Pinpoint the cell where the given text exists, returning its [X, Y] midpoint coordinate. 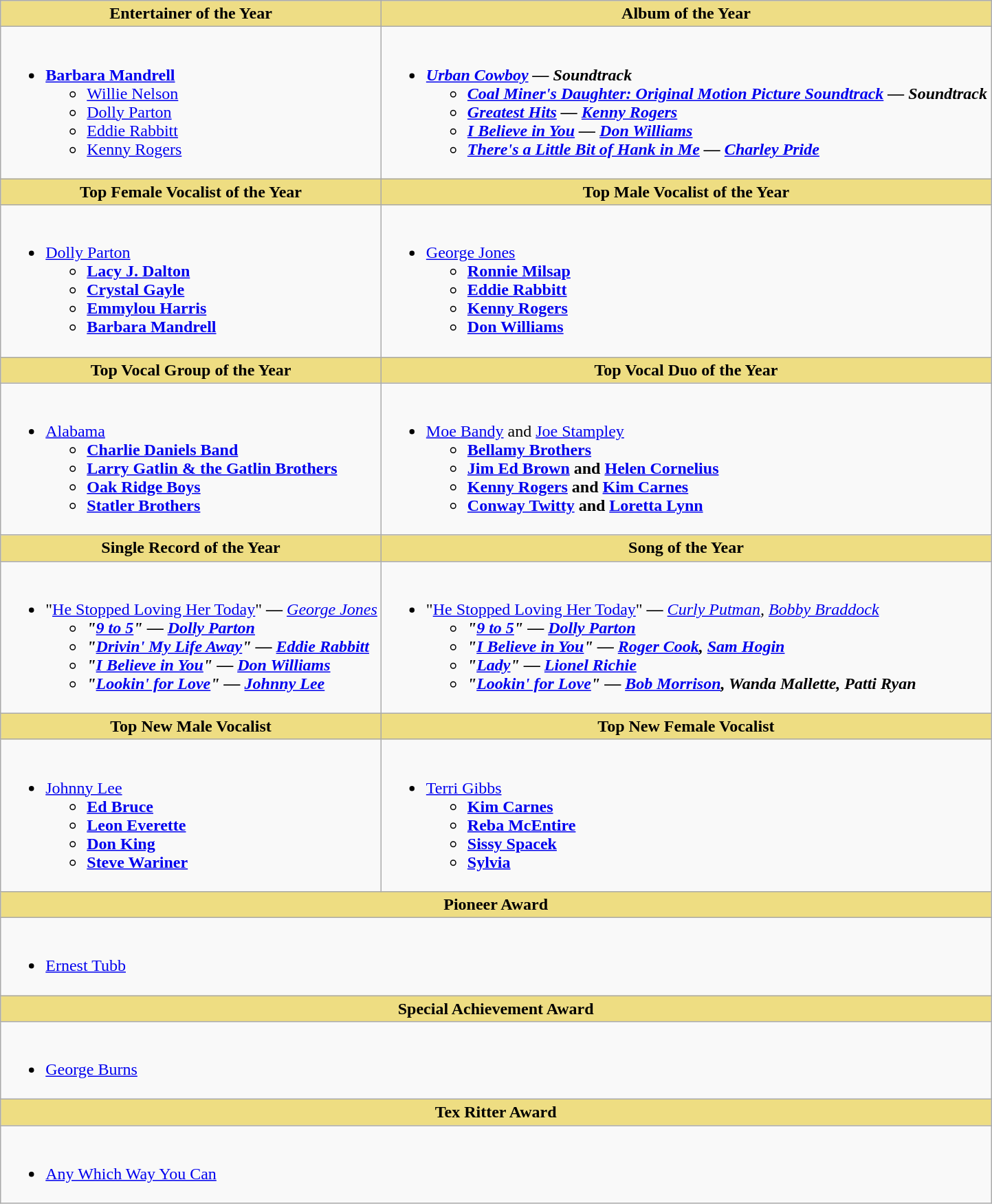
Barbara MandrellWillie NelsonDolly PartonEddie RabbittKenny Rogers [191, 103]
Ernest Tubb [496, 956]
Top New Male Vocalist [191, 726]
Special Achievement Award [496, 1009]
Album of the Year [686, 14]
Terri GibbsKim CarnesReba McEntireSissy SpacekSylvia [686, 816]
Tex Ritter Award [496, 1113]
Johnny LeeEd BruceLeon EveretteDon KingSteve Wariner [191, 816]
Any Which Way You Can [496, 1165]
George JonesRonnie MilsapEddie RabbittKenny RogersDon Williams [686, 281]
Top Female Vocalist of the Year [191, 192]
Top Male Vocalist of the Year [686, 192]
Top Vocal Group of the Year [191, 370]
Moe Bandy and Joe StampleyBellamy BrothersJim Ed Brown and Helen CorneliusKenny Rogers and Kim CarnesConway Twitty and Loretta Lynn [686, 459]
George Burns [496, 1060]
Top New Female Vocalist [686, 726]
Single Record of the Year [191, 548]
AlabamaCharlie Daniels BandLarry Gatlin & the Gatlin BrothersOak Ridge BoysStatler Brothers [191, 459]
Dolly PartonLacy J. DaltonCrystal GayleEmmylou HarrisBarbara Mandrell [191, 281]
Song of the Year [686, 548]
Pioneer Award [496, 904]
Top Vocal Duo of the Year [686, 370]
Entertainer of the Year [191, 14]
